Provide the (x, y) coordinate of the cell's center where the given text is located.  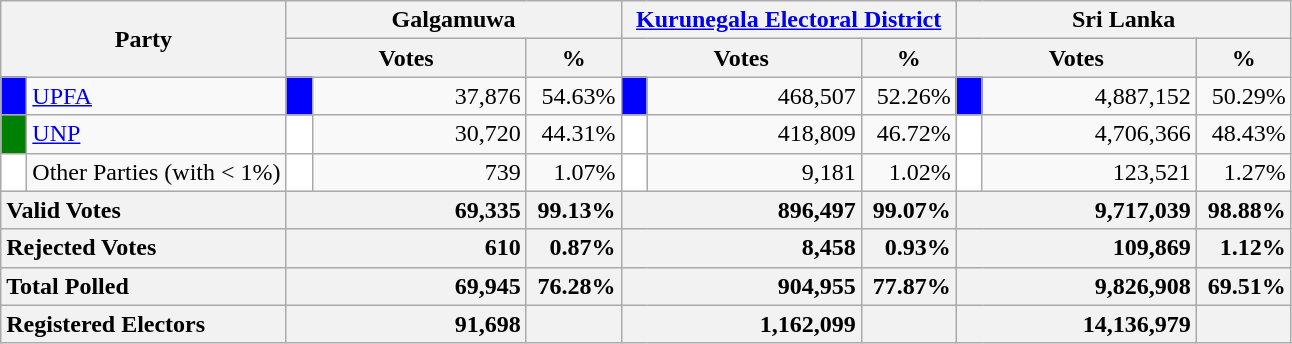
98.88% (1244, 210)
4,887,152 (1089, 96)
69,335 (406, 210)
904,955 (741, 286)
123,521 (1089, 172)
1.27% (1244, 172)
468,507 (754, 96)
739 (419, 172)
91,698 (406, 324)
1.02% (908, 172)
0.87% (574, 248)
1.12% (1244, 248)
Valid Votes (144, 210)
Kurunegala Electoral District (788, 20)
50.29% (1244, 96)
1.07% (574, 172)
30,720 (419, 134)
9,826,908 (1076, 286)
418,809 (754, 134)
UNP (156, 134)
52.26% (908, 96)
610 (406, 248)
Registered Electors (144, 324)
46.72% (908, 134)
896,497 (741, 210)
99.13% (574, 210)
Rejected Votes (144, 248)
54.63% (574, 96)
77.87% (908, 286)
76.28% (574, 286)
14,136,979 (1076, 324)
UPFA (156, 96)
9,181 (754, 172)
37,876 (419, 96)
Sri Lanka (1124, 20)
69,945 (406, 286)
0.93% (908, 248)
Galgamuwa (454, 20)
1,162,099 (741, 324)
109,869 (1076, 248)
4,706,366 (1089, 134)
48.43% (1244, 134)
Total Polled (144, 286)
99.07% (908, 210)
44.31% (574, 134)
69.51% (1244, 286)
Party (144, 39)
9,717,039 (1076, 210)
8,458 (741, 248)
Other Parties (with < 1%) (156, 172)
